Scan for the cell matching the given text and deliver its [x, y] coordinate at center. 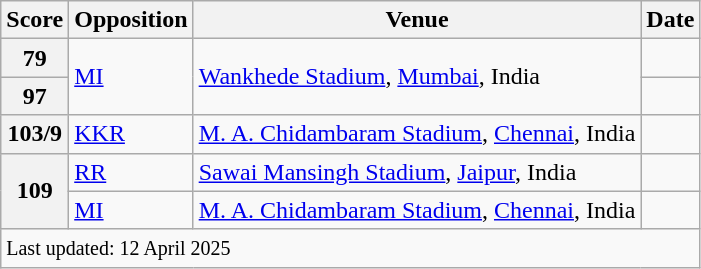
Venue [417, 20]
109 [35, 191]
Score [35, 20]
97 [35, 96]
Wankhede Stadium, Mumbai, India [417, 77]
KKR [131, 134]
Opposition [131, 20]
79 [35, 58]
Sawai Mansingh Stadium, Jaipur, India [417, 172]
Date [670, 20]
103/9 [35, 134]
RR [131, 172]
Last updated: 12 April 2025 [350, 248]
